Pinpoint the cell where the given text exists, returning its (X, Y) midpoint coordinate. 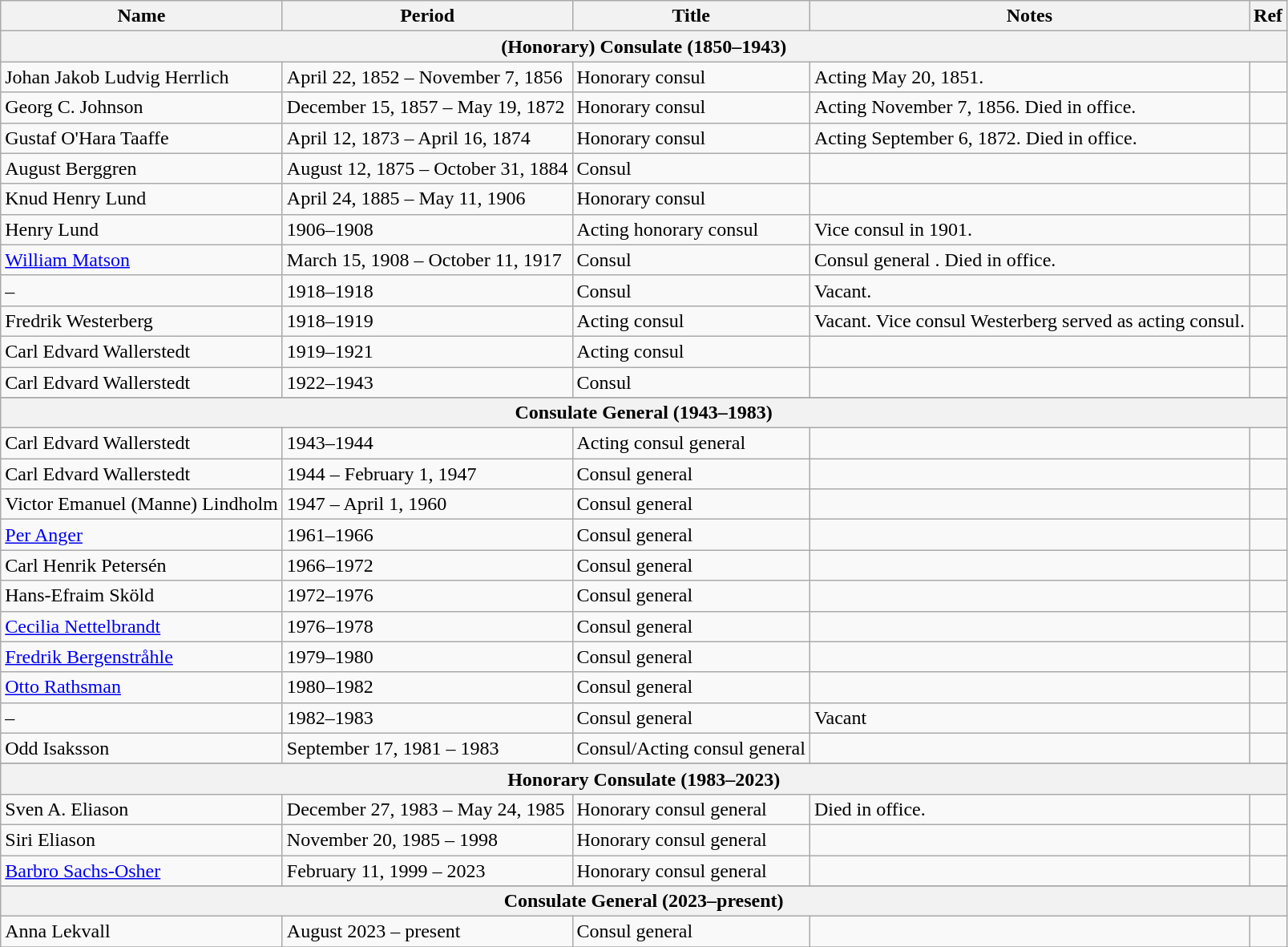
Ref (1268, 16)
Cecilia Nettelbrandt (142, 626)
1918–1918 (427, 290)
Georg C. Johnson (142, 107)
Notes (1029, 16)
Acting November 7, 1856. Died in office. (1029, 107)
Consul general . Died in office. (1029, 260)
1976–1978 (427, 626)
December 15, 1857 – May 19, 1872 (427, 107)
1922–1943 (427, 382)
Fredrik Bergenstråhle (142, 657)
1982–1983 (427, 718)
Acting honorary consul (691, 229)
Period (427, 16)
Odd Isaksson (142, 748)
(Honorary) Consulate (1850–1943) (644, 47)
April 12, 1873 – April 16, 1874 (427, 138)
William Matson (142, 260)
Henry Lund (142, 229)
1919–1921 (427, 351)
Died in office. (1029, 809)
1961–1966 (427, 535)
Consul/Acting consul general (691, 748)
Honorary Consulate (1983–2023) (644, 779)
Johan Jakob Ludvig Herrlich (142, 77)
Knud Henry Lund (142, 199)
December 27, 1983 – May 24, 1985 (427, 809)
February 11, 1999 – 2023 (427, 870)
Title (691, 16)
Barbro Sachs-Osher (142, 870)
Vice consul in 1901. (1029, 229)
1972–1976 (427, 596)
March 15, 1908 – October 11, 1917 (427, 260)
Consulate General (1943–1983) (644, 413)
August 2023 – present (427, 932)
Otto Rathsman (142, 687)
Anna Lekvall (142, 932)
Carl Henrik Petersén (142, 565)
August 12, 1875 – October 31, 1884 (427, 168)
Vacant. (1029, 290)
Acting September 6, 1872. Died in office. (1029, 138)
Victor Emanuel (Manne) Lindholm (142, 504)
August Berggren (142, 168)
1966–1972 (427, 565)
1947 – April 1, 1960 (427, 504)
April 24, 1885 – May 11, 1906 (427, 199)
November 20, 1985 – 1998 (427, 840)
1980–1982 (427, 687)
Hans-Efraim Sköld (142, 596)
Acting May 20, 1851. (1029, 77)
Vacant (1029, 718)
September 17, 1981 – 1983 (427, 748)
Consulate General (2023–present) (644, 901)
Fredrik Westerberg (142, 321)
April 22, 1852 – November 7, 1856 (427, 77)
Siri Eliason (142, 840)
Vacant. Vice consul Westerberg served as acting consul. (1029, 321)
1918–1919 (427, 321)
1944 – February 1, 1947 (427, 474)
Sven A. Eliason (142, 809)
1906–1908 (427, 229)
Name (142, 16)
Gustaf O'Hara Taaffe (142, 138)
Acting consul general (691, 443)
1979–1980 (427, 657)
Per Anger (142, 535)
1943–1944 (427, 443)
